Return [X, Y] of the center of cell containing provided text 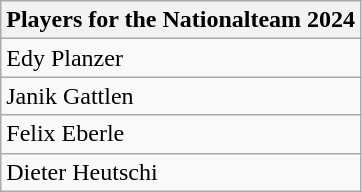
Felix Eberle [181, 134]
Janik Gattlen [181, 96]
Dieter Heutschi [181, 172]
Edy Planzer [181, 58]
Players for the Nationalteam 2024 [181, 20]
